Detect which cell encompasses the target text, then output its [X, Y] center coordinate. 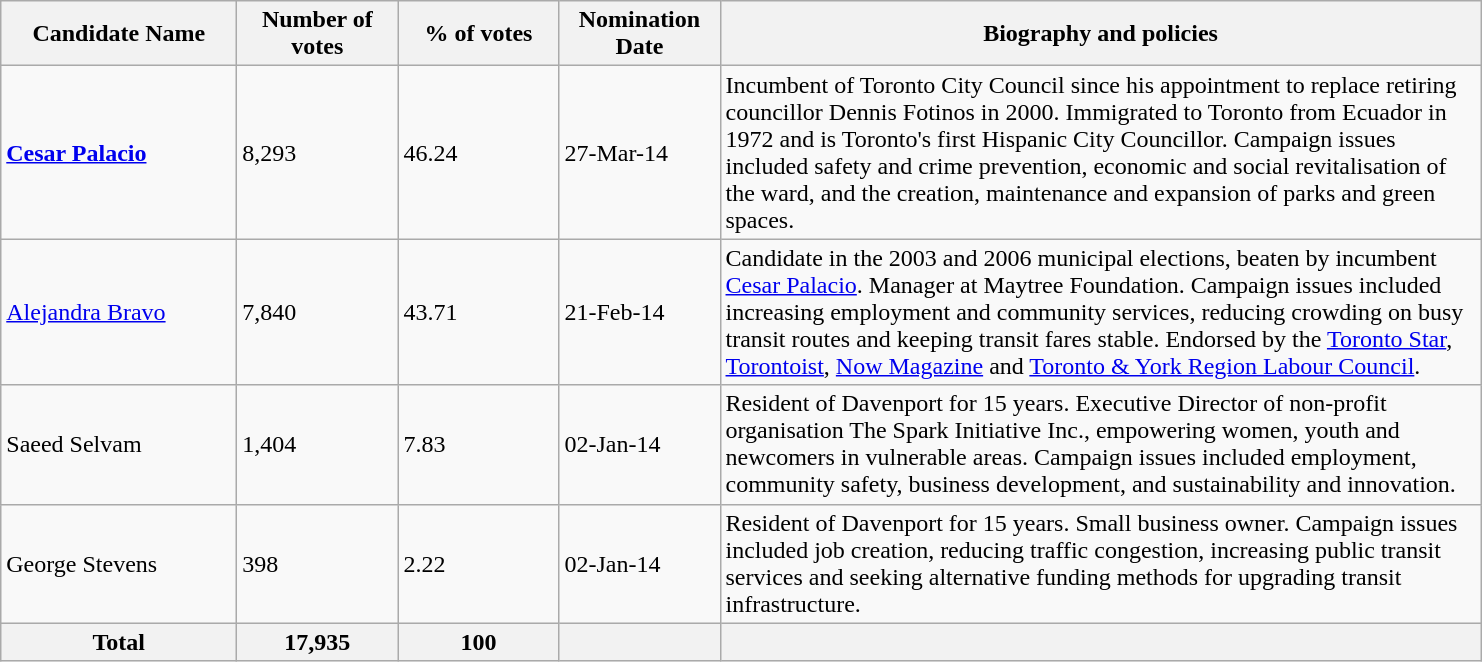
Candidate Name [119, 34]
21-Feb-14 [640, 312]
Nomination Date [640, 34]
Alejandra Bravo [119, 312]
Cesar Palacio [119, 152]
Number of votes [318, 34]
100 [478, 642]
% of votes [478, 34]
43.71 [478, 312]
Saeed Selvam [119, 444]
7.83 [478, 444]
17,935 [318, 642]
7,840 [318, 312]
Biography and policies [1100, 34]
27-Mar-14 [640, 152]
1,404 [318, 444]
398 [318, 564]
2.22 [478, 564]
46.24 [478, 152]
George Stevens [119, 564]
Total [119, 642]
8,293 [318, 152]
